Return the [x, y] coordinate for the center point of the cell that contains the specified text.  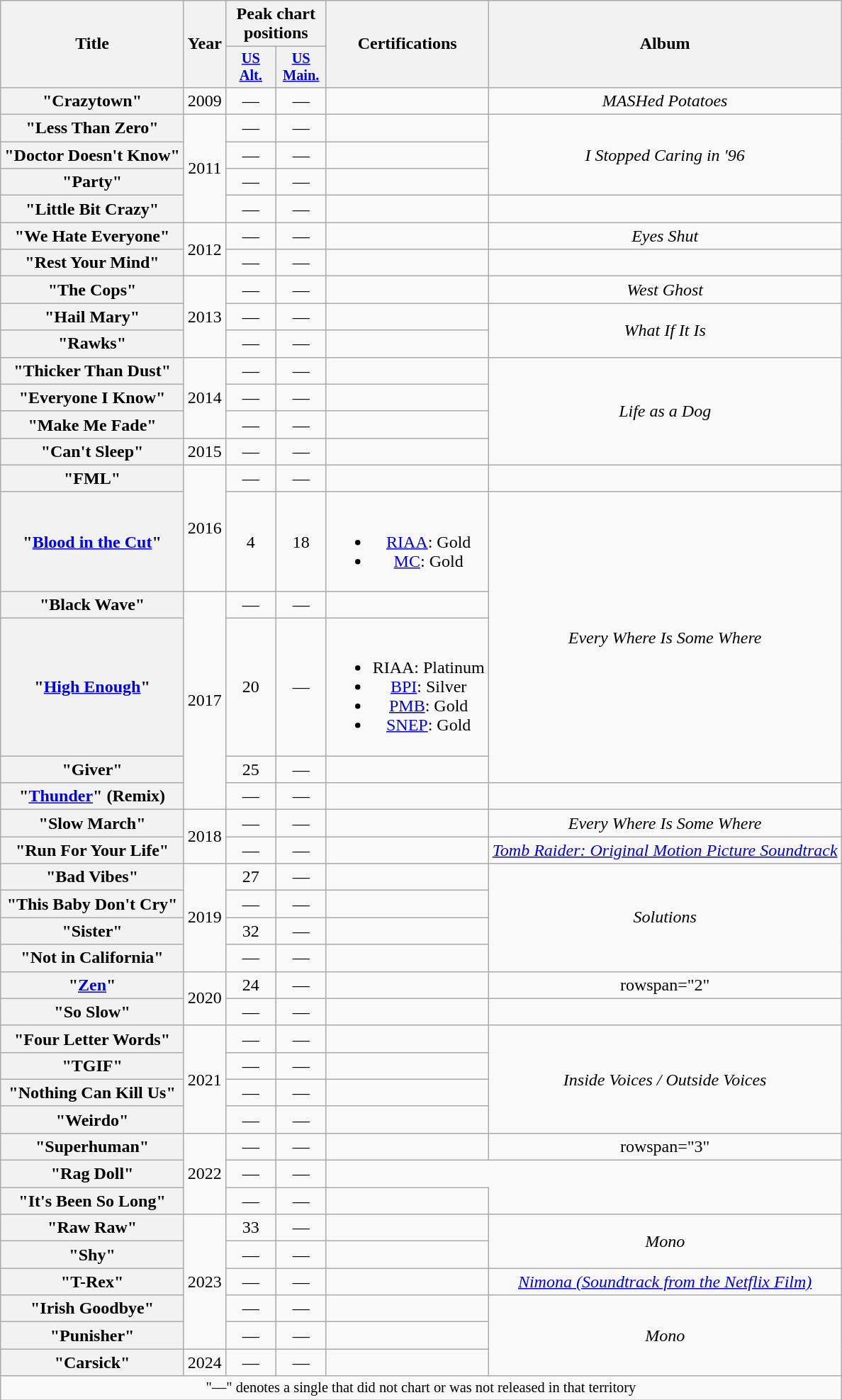
US Main. [301, 67]
"T-Rex" [92, 1282]
"Slow March" [92, 823]
"Doctor Doesn't Know" [92, 155]
32 [251, 931]
"Bad Vibes" [92, 877]
"Carsick" [92, 1362]
2017 [204, 700]
RIAA: GoldMC: Gold [407, 541]
Eyes Shut [665, 236]
"High Enough" [92, 687]
"So Slow" [92, 1012]
2018 [204, 837]
4 [251, 541]
Album [665, 44]
"Thunder" (Remix) [92, 796]
"Zen" [92, 985]
Year [204, 44]
"Thicker Than Dust" [92, 371]
Title [92, 44]
"Blood in the Cut" [92, 541]
2015 [204, 451]
"This Baby Don't Cry" [92, 904]
2011 [204, 169]
24 [251, 985]
"FML" [92, 478]
"Can't Sleep" [92, 451]
2013 [204, 317]
Life as a Dog [665, 411]
"We Hate Everyone" [92, 236]
"—" denotes a single that did not chart or was not released in that territory [421, 1388]
"Nothing Can Kill Us" [92, 1093]
2014 [204, 397]
rowspan="3" [665, 1146]
"Four Letter Words" [92, 1039]
Tomb Raider: Original Motion Picture Soundtrack [665, 850]
What If It Is [665, 330]
2023 [204, 1282]
"Giver" [92, 769]
"Party" [92, 182]
2016 [204, 528]
"Hail Mary" [92, 317]
"Weirdo" [92, 1119]
18 [301, 541]
"Raw Raw" [92, 1228]
I Stopped Caring in '96 [665, 155]
27 [251, 877]
Inside Voices / Outside Voices [665, 1079]
"Not in California" [92, 958]
2012 [204, 249]
Solutions [665, 918]
"Make Me Fade" [92, 424]
2021 [204, 1079]
"Shy" [92, 1255]
"Black Wave" [92, 604]
2009 [204, 101]
2022 [204, 1173]
US Alt. [251, 67]
"Less Than Zero" [92, 128]
Nimona (Soundtrack from the Netflix Film) [665, 1282]
"Sister" [92, 931]
"Punisher" [92, 1336]
"Superhuman" [92, 1146]
West Ghost [665, 290]
"Run For Your Life" [92, 850]
Certifications [407, 44]
2024 [204, 1362]
"Everyone I Know" [92, 397]
Peak chart positions [276, 24]
"The Cops" [92, 290]
rowspan="2" [665, 985]
"Rag Doll" [92, 1174]
"It's Been So Long" [92, 1201]
MASHed Potatoes [665, 101]
"Rest Your Mind" [92, 263]
33 [251, 1228]
20 [251, 687]
"Rawks" [92, 344]
RIAA: PlatinumBPI: SilverPMB: GoldSNEP: Gold [407, 687]
2020 [204, 998]
2019 [204, 918]
25 [251, 769]
"Little Bit Crazy" [92, 209]
"TGIF" [92, 1066]
"Crazytown" [92, 101]
"Irish Goodbye" [92, 1309]
